Provide the [x, y] coordinate of the cell's center where the given text is located.  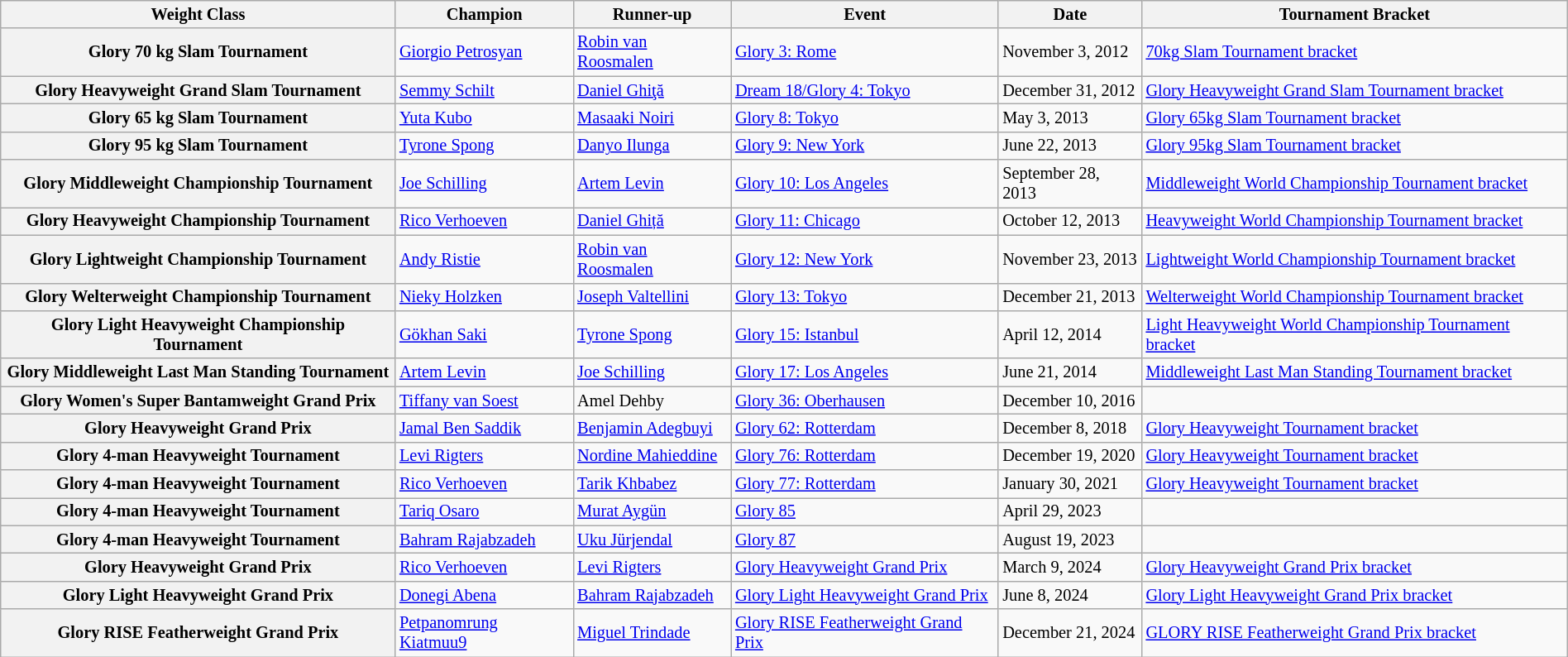
Danyo Ilunga [652, 146]
Glory 15: Istanbul [865, 334]
Glory Light Heavyweight Grand Prix bracket [1355, 595]
Tariq Osaro [485, 511]
Glory 76: Rotterdam [865, 456]
Uku Jürjendal [652, 540]
Tournament Bracket [1355, 14]
70kg Slam Tournament bracket [1355, 52]
December 8, 2018 [1070, 428]
June 21, 2014 [1070, 372]
Glory 3: Rome [865, 52]
April 29, 2023 [1070, 511]
Glory 10: Los Angeles [865, 184]
May 3, 2013 [1070, 117]
Yuta Kubo [485, 117]
Middleweight World Championship Tournament bracket [1355, 184]
October 12, 2013 [1070, 221]
December 21, 2024 [1070, 633]
June 22, 2013 [1070, 146]
Glory 65kg Slam Tournament bracket [1355, 117]
Daniel Ghiţă [652, 90]
September 28, 2013 [1070, 184]
Glory Middleweight Championship Tournament [198, 184]
Glory Lightweight Championship Tournament [198, 259]
December 31, 2012 [1070, 90]
Joseph Valtellini [652, 297]
Glory Heavyweight Grand Slam Tournament [198, 90]
Nordine Mahieddine [652, 456]
Middleweight Last Man Standing Tournament bracket [1355, 372]
Glory 17: Los Angeles [865, 372]
Event [865, 14]
Glory Welterweight Championship Tournament [198, 297]
Glory 95 kg Slam Tournament [198, 146]
Glory 8: Tokyo [865, 117]
Jamal Ben Saddik [485, 428]
Miguel Trindade [652, 633]
Gökhan Saki [485, 334]
Glory 95kg Slam Tournament bracket [1355, 146]
March 9, 2024 [1070, 567]
November 3, 2012 [1070, 52]
Masaaki Noiri [652, 117]
Glory 13: Tokyo [865, 297]
Glory 9: New York [865, 146]
Semmy Schilt [485, 90]
Glory 65 kg Slam Tournament [198, 117]
Benjamin Adegbuyi [652, 428]
Champion [485, 14]
November 23, 2013 [1070, 259]
Light Heavyweight World Championship Tournament bracket [1355, 334]
Glory 11: Chicago [865, 221]
Date [1070, 14]
Glory 62: Rotterdam [865, 428]
Daniel Ghiță [652, 221]
Murat Aygün [652, 511]
June 8, 2024 [1070, 595]
Glory 36: Oberhausen [865, 400]
Glory 85 [865, 511]
Nieky Holzken [485, 297]
Glory Women's Super Bantamweight Grand Prix [198, 400]
Andy Ristie [485, 259]
Giorgio Petrosyan [485, 52]
December 19, 2020 [1070, 456]
April 12, 2014 [1070, 334]
Heavyweight World Championship Tournament bracket [1355, 221]
Donegi Abena [485, 595]
Glory 12: New York [865, 259]
Glory Heavyweight Grand Slam Tournament bracket [1355, 90]
August 19, 2023 [1070, 540]
Tiffany van Soest [485, 400]
Amel Dehby [652, 400]
Glory Heavyweight Grand Prix bracket [1355, 567]
Glory 77: Rotterdam [865, 484]
Glory 87 [865, 540]
January 30, 2021 [1070, 484]
Welterweight World Championship Tournament bracket [1355, 297]
Glory Light Heavyweight Championship Tournament [198, 334]
Glory Heavyweight Championship Tournament [198, 221]
Glory Middleweight Last Man Standing Tournament [198, 372]
Runner-up [652, 14]
Weight Class [198, 14]
December 10, 2016 [1070, 400]
GLORY RISE Featherweight Grand Prix bracket [1355, 633]
Glory 70 kg Slam Tournament [198, 52]
Petpanomrung Kiatmuu9 [485, 633]
Dream 18/Glory 4: Tokyo [865, 90]
December 21, 2013 [1070, 297]
Tarik Khbabez [652, 484]
Lightweight World Championship Tournament bracket [1355, 259]
